Search for the cell housing the specified text and yield its [X, Y] center coordinate. 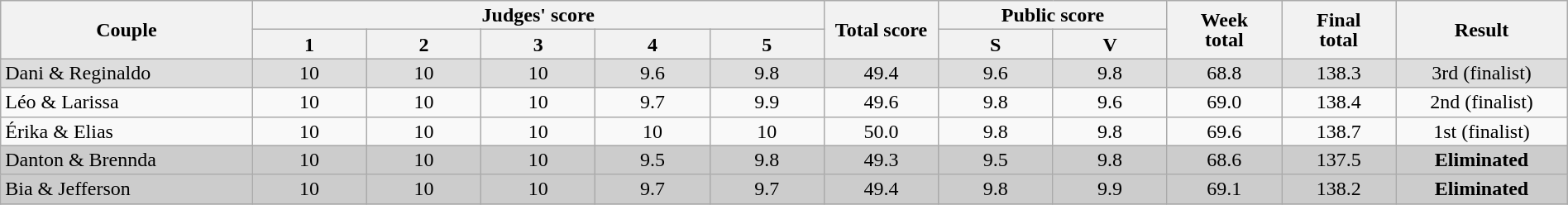
Judges' score [538, 15]
3 [538, 45]
2 [423, 45]
69.6 [1224, 131]
Dani & Reginaldo [127, 73]
Total score [881, 30]
69.1 [1224, 188]
5 [767, 45]
138.7 [1339, 131]
Public score [1054, 15]
2nd (finalist) [1482, 102]
Danton & Brennda [127, 160]
Result [1482, 30]
68.6 [1224, 160]
S [996, 45]
138.3 [1339, 73]
Bia & Jefferson [127, 188]
V [1110, 45]
3rd (finalist) [1482, 73]
137.5 [1339, 160]
Érika & Elias [127, 131]
1st (finalist) [1482, 131]
49.3 [881, 160]
1 [309, 45]
Couple [127, 30]
Léo & Larissa [127, 102]
Weektotal [1224, 30]
68.8 [1224, 73]
Finaltotal [1339, 30]
69.0 [1224, 102]
138.4 [1339, 102]
50.0 [881, 131]
4 [653, 45]
138.2 [1339, 188]
49.6 [881, 102]
